For the text-containing cell, return its midpoint in [X, Y] coordinate format. 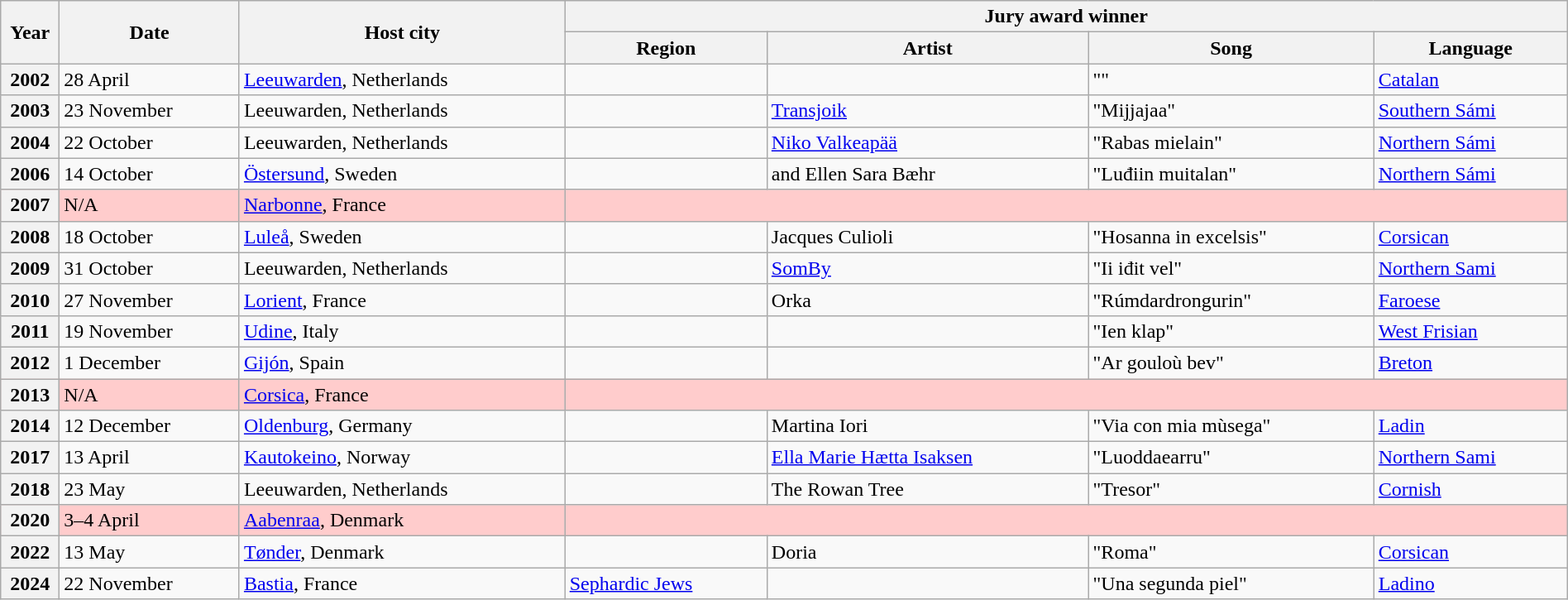
23 May [150, 489]
Jacques Culioli [928, 237]
2012 [30, 362]
2024 [30, 583]
2020 [30, 521]
Transjoik [928, 111]
2011 [30, 331]
2004 [30, 142]
23 November [150, 111]
Breton [1470, 362]
"Rúmdardrongurin" [1231, 300]
"Rabas mielain" [1231, 142]
3–4 April [150, 521]
Date [150, 32]
Southern Sámi [1470, 111]
2010 [30, 300]
"Mijjajaa" [1231, 111]
"Tresor" [1231, 489]
Catalan [1470, 79]
Jury award winner [1066, 17]
Luleå, Sweden [402, 237]
1 December [150, 362]
"Ien klap" [1231, 331]
Niko Valkeapää [928, 142]
The Rowan Tree [928, 489]
Bastia, France [402, 583]
"Ii iđit vel" [1231, 268]
"Ar gouloù bev" [1231, 362]
2022 [30, 552]
22 November [150, 583]
2017 [30, 458]
2014 [30, 426]
Ladin [1470, 426]
2006 [30, 174]
12 December [150, 426]
2007 [30, 205]
27 November [150, 300]
2003 [30, 111]
2018 [30, 489]
Language [1470, 48]
"Luoddaearru" [1231, 458]
Region [666, 48]
2013 [30, 395]
Ladino [1470, 583]
31 October [150, 268]
Doria [928, 552]
14 October [150, 174]
"Una segunda piel" [1231, 583]
Corsica, France [402, 395]
22 October [150, 142]
Artist [928, 48]
Host city [402, 32]
Kautokeino, Norway [402, 458]
Song [1231, 48]
SomBy [928, 268]
Lorient, France [402, 300]
Faroese [1470, 300]
"Hosanna in excelsis" [1231, 237]
"Roma" [1231, 552]
2008 [30, 237]
Martina Iori [928, 426]
Cornish [1470, 489]
18 October [150, 237]
2009 [30, 268]
13 May [150, 552]
"" [1231, 79]
West Frisian [1470, 331]
Gijón, Spain [402, 362]
Sephardic Jews [666, 583]
13 April [150, 458]
28 April [150, 79]
Östersund, Sweden [402, 174]
Orka [928, 300]
Narbonne, France [402, 205]
Year [30, 32]
Aabenraa, Denmark [402, 521]
Oldenburg, Germany [402, 426]
"Luđiin muitalan" [1231, 174]
Tønder, Denmark [402, 552]
"Via con mia mùsega" [1231, 426]
2002 [30, 79]
and Ellen Sara Bæhr [928, 174]
19 November [150, 331]
Udine, Italy [402, 331]
Ella Marie Hætta Isaksen [928, 458]
